Return [x, y] of the center of cell containing provided text 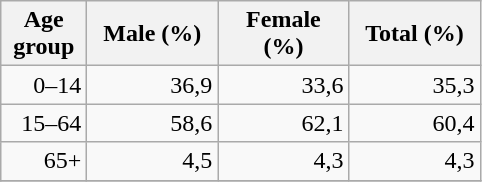
0–14 [44, 85]
65+ [44, 161]
58,6 [152, 123]
Age group [44, 34]
60,4 [414, 123]
35,3 [414, 85]
33,6 [284, 85]
4,5 [152, 161]
Female (%) [284, 34]
62,1 [284, 123]
15–64 [44, 123]
36,9 [152, 85]
Male (%) [152, 34]
Total (%) [414, 34]
